Search for the cell housing the specified text and yield its [X, Y] center coordinate. 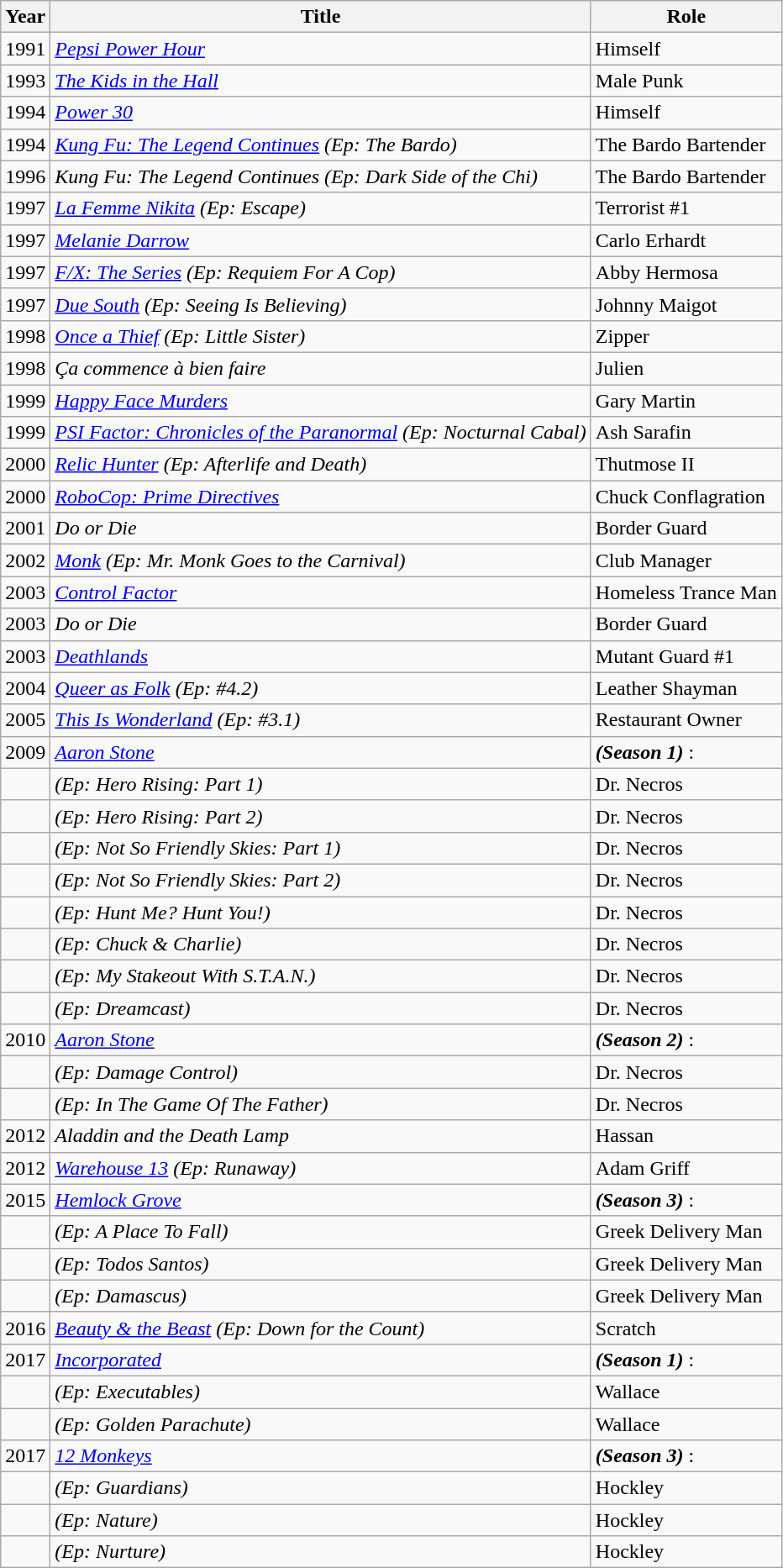
2015 [25, 1200]
Terrorist #1 [686, 208]
(Ep: Hero Rising: Part 2) [321, 816]
(Ep: A Place To Fall) [321, 1232]
Restaurant Owner [686, 720]
1993 [25, 81]
2002 [25, 560]
(Ep: Dreamcast) [321, 1008]
PSI Factor: Chronicles of the Paranormal (Ep: Nocturnal Cabal) [321, 433]
(Ep: Todos Santos) [321, 1264]
Hemlock Grove [321, 1200]
RoboCop: Prime Directives [321, 497]
Kung Fu: The Legend Continues (Ep: Dark Side of the Chi) [321, 176]
Chuck Conflagration [686, 497]
2001 [25, 529]
Mutant Guard #1 [686, 656]
Johnny Maigot [686, 304]
(Ep: Chuck & Charlie) [321, 944]
Homeless Trance Man [686, 592]
Zipper [686, 336]
(Ep: Not So Friendly Skies: Part 1) [321, 848]
1991 [25, 49]
Aladdin and the Death Lamp [321, 1136]
(Ep: Damage Control) [321, 1072]
Scratch [686, 1328]
Control Factor [321, 592]
Relic Hunter (Ep: Afterlife and Death) [321, 465]
2010 [25, 1040]
(Ep: Not So Friendly Skies: Part 2) [321, 880]
(Ep: In The Game Of The Father) [321, 1104]
12 Monkeys [321, 1456]
(Ep: Golden Parachute) [321, 1424]
Happy Face Murders [321, 401]
This Is Wonderland (Ep: #3.1) [321, 720]
Power 30 [321, 113]
Male Punk [686, 81]
Monk (Ep: Mr. Monk Goes to the Carnival) [321, 560]
Role [686, 17]
2016 [25, 1328]
Melanie Darrow [321, 240]
Thutmose II [686, 465]
(Ep: Hero Rising: Part 1) [321, 784]
(Ep: Executables) [321, 1392]
(Ep: Damascus) [321, 1296]
2004 [25, 688]
F/X: The Series (Ep: Requiem For A Cop) [321, 272]
(Ep: Nature) [321, 1520]
Kung Fu: The Legend Continues (Ep: The Bardo) [321, 145]
Ash Sarafin [686, 433]
Due South (Ep: Seeing Is Believing) [321, 304]
Year [25, 17]
Ça commence à bien faire [321, 368]
(Ep: My Stakeout With S.T.A.N.) [321, 976]
Deathlands [321, 656]
(Ep: Nurture) [321, 1552]
Abby Hermosa [686, 272]
1996 [25, 176]
Warehouse 13 (Ep: Runaway) [321, 1168]
Queer as Folk (Ep: #4.2) [321, 688]
Gary Martin [686, 401]
Title [321, 17]
(Ep: Hunt Me? Hunt You!) [321, 912]
Leather Shayman [686, 688]
Carlo Erhardt [686, 240]
Pepsi Power Hour [321, 49]
Club Manager [686, 560]
Beauty & the Beast (Ep: Down for the Count) [321, 1328]
(Ep: Guardians) [321, 1488]
Hassan [686, 1136]
Julien [686, 368]
The Kids in the Hall [321, 81]
(Season 2) : [686, 1040]
Incorporated [321, 1360]
2009 [25, 752]
La Femme Nikita (Ep: Escape) [321, 208]
Once a Thief (Ep: Little Sister) [321, 336]
2005 [25, 720]
Adam Griff [686, 1168]
